Provide the (x, y) coordinate of the cell's center where the given text is located.  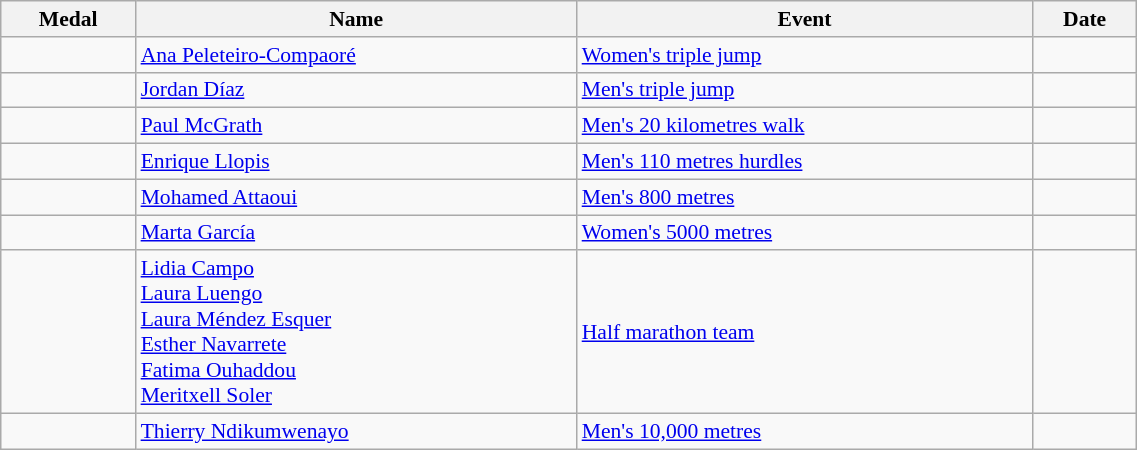
Paul McGrath (356, 126)
Men's 20 kilometres walk (805, 126)
Women's 5000 metres (805, 233)
Thierry Ndikumwenayo (356, 432)
Date (1084, 19)
Lidia CampoLaura LuengoLaura Méndez EsquerEsther NavarreteFatima OuhaddouMeritxell Soler (356, 332)
Men's 800 metres (805, 197)
Men's 110 metres hurdles (805, 162)
Mohamed Attaoui (356, 197)
Medal (68, 19)
Jordan Díaz (356, 90)
Marta García (356, 233)
Men's triple jump (805, 90)
Event (805, 19)
Ana Peleteiro-Compaoré (356, 55)
Enrique Llopis (356, 162)
Half marathon team (805, 332)
Men's 10,000 metres (805, 432)
Name (356, 19)
Women's triple jump (805, 55)
